Return [X, Y] of the center of cell containing provided text 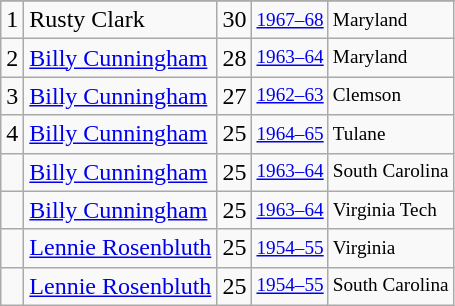
1964–65 [290, 134]
30 [234, 20]
Virginia [390, 248]
Virginia Tech [390, 210]
28 [234, 58]
Clemson [390, 96]
Tulane [390, 134]
1962–63 [290, 96]
27 [234, 96]
3 [12, 96]
Rusty Clark [120, 20]
2 [12, 58]
4 [12, 134]
1 [12, 20]
1967–68 [290, 20]
